Extract the [X, Y] coordinate from the center of the cell holding the provided text.  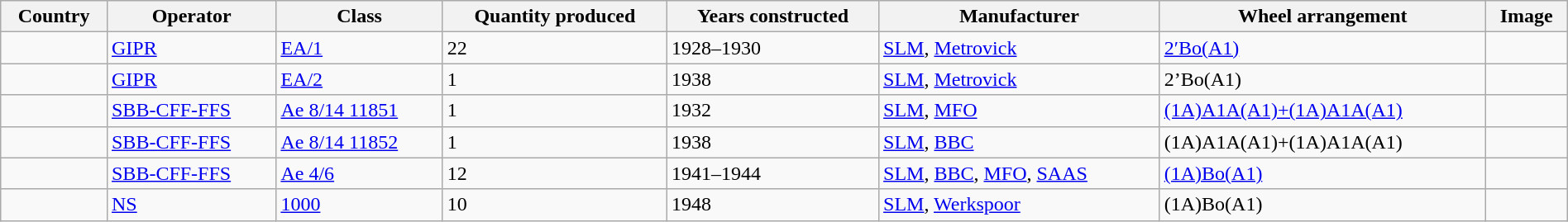
Ae 8/14 11852 [359, 142]
EA/1 [359, 48]
Wheel arrangement [1322, 17]
10 [554, 205]
SLM, MFO [1020, 111]
SLM, Werkspoor [1020, 205]
Years constructed [773, 17]
SLM, BBC, MFO, SAAS [1020, 173]
Manufacturer [1020, 17]
SLM, BBC [1020, 142]
Ae 4/6 [359, 173]
Operator [191, 17]
Quantity produced [554, 17]
1928–1930 [773, 48]
12 [554, 173]
Country [55, 17]
NS [191, 205]
2’Bo(A1) [1322, 79]
Image [1527, 17]
2′Bo(A1) [1322, 48]
EA/2 [359, 79]
1941–1944 [773, 173]
Class [359, 17]
1000 [359, 205]
22 [554, 48]
Ae 8/14 11851 [359, 111]
1932 [773, 111]
1948 [773, 205]
